For the text-containing cell, return its midpoint in (x, y) coordinate format. 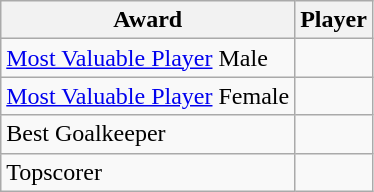
Best Goalkeeper (148, 134)
Topscorer (148, 172)
Award (148, 20)
Most Valuable Player Female (148, 96)
Player (334, 20)
Most Valuable Player Male (148, 58)
